Search for the cell housing the specified text and yield its (x, y) center coordinate. 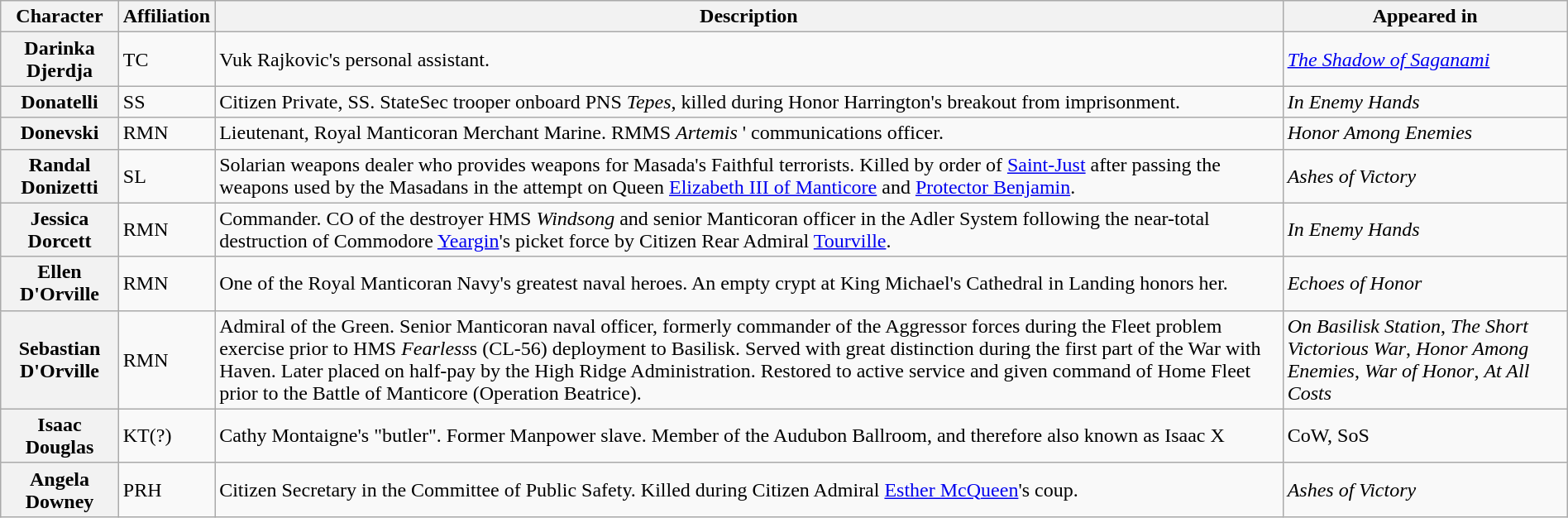
Sebastian D'Orville (60, 359)
Darinka Djerdja (60, 60)
Echoes of Honor (1425, 283)
Jessica Dorcett (60, 230)
Donatelli (60, 102)
Donevski (60, 133)
One of the Royal Manticoran Navy's greatest naval heroes. An empty crypt at King Michael's Cathedral in Landing honors her. (749, 283)
Description (749, 17)
Appeared in (1425, 17)
TC (166, 60)
Affiliation (166, 17)
Character (60, 17)
Angela Downey (60, 490)
On Basilisk Station, The Short Victorious War, Honor Among Enemies, War of Honor, At All Costs (1425, 359)
KT(?) (166, 435)
The Shadow of Saganami (1425, 60)
CoW, SoS (1425, 435)
Isaac Douglas (60, 435)
PRH (166, 490)
Lieutenant, Royal Manticoran Merchant Marine. RMMS Artemis ' communications officer. (749, 133)
Honor Among Enemies (1425, 133)
Ellen D'Orville (60, 283)
Citizen Private, SS. StateSec trooper onboard PNS Tepes, killed during Honor Harrington's breakout from imprisonment. (749, 102)
Vuk Rajkovic's personal assistant. (749, 60)
Cathy Montaigne's "butler". Former Manpower slave. Member of the Audubon Ballroom, and therefore also known as Isaac X (749, 435)
SL (166, 175)
Randal Donizetti (60, 175)
SS (166, 102)
Citizen Secretary in the Committee of Public Safety. Killed during Citizen Admiral Esther McQueen's coup. (749, 490)
